Output the (x, y) coordinate of the center of the cell containing the given text.  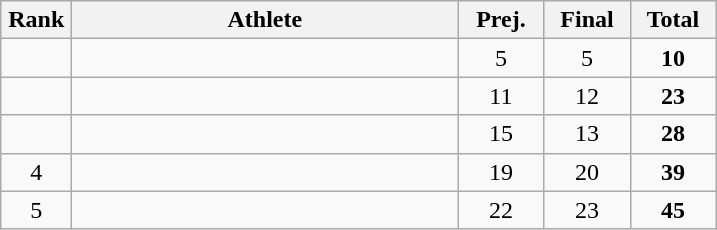
13 (587, 134)
11 (501, 96)
Rank (36, 20)
Prej. (501, 20)
20 (587, 172)
39 (673, 172)
Athlete (265, 20)
45 (673, 210)
19 (501, 172)
28 (673, 134)
22 (501, 210)
Total (673, 20)
Final (587, 20)
10 (673, 58)
4 (36, 172)
12 (587, 96)
15 (501, 134)
